Detect which cell encompasses the target text, then output its [X, Y] center coordinate. 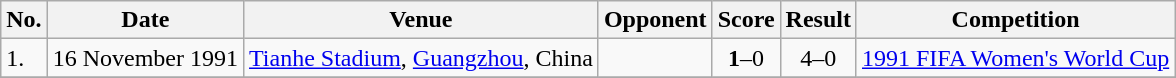
1–0 [746, 58]
Tianhe Stadium, Guangzhou, China [422, 58]
Result [818, 20]
1. [24, 58]
16 November 1991 [145, 58]
No. [24, 20]
1991 FIFA Women's World Cup [1015, 58]
Score [746, 20]
Competition [1015, 20]
Date [145, 20]
Opponent [655, 20]
Venue [422, 20]
4–0 [818, 58]
